Return the (X, Y) coordinate for the center point of the cell that contains the specified text.  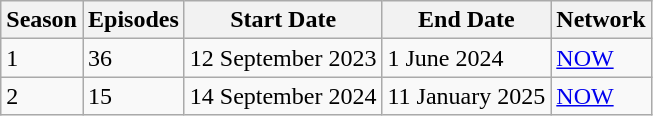
36 (133, 58)
End Date (466, 20)
Start Date (283, 20)
1 (42, 58)
Episodes (133, 20)
2 (42, 96)
14 September 2024 (283, 96)
Network (601, 20)
Season (42, 20)
15 (133, 96)
1 June 2024 (466, 58)
12 September 2023 (283, 58)
11 January 2025 (466, 96)
